Scan for the cell matching the given text and deliver its [X, Y] coordinate at center. 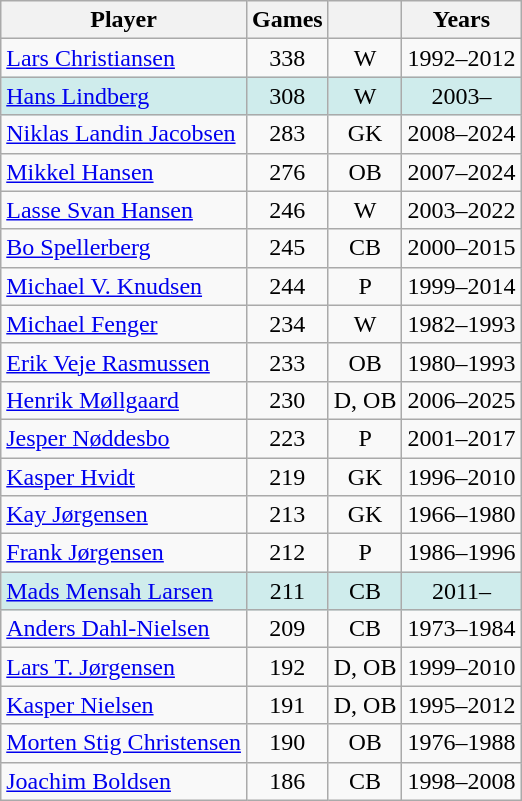
1999–2010 [462, 667]
223 [287, 438]
276 [287, 172]
308 [287, 96]
Frank Jørgensen [124, 553]
Hans Lindberg [124, 96]
1973–1984 [462, 629]
Michael Fenger [124, 324]
Years [462, 20]
Anders Dahl-Nielsen [124, 629]
Morten Stig Christensen [124, 743]
245 [287, 248]
213 [287, 515]
Lasse Svan Hansen [124, 210]
2008–2024 [462, 134]
246 [287, 210]
2011– [462, 591]
338 [287, 58]
Bo Spellerberg [124, 248]
1980–1993 [462, 362]
1986–1996 [462, 553]
244 [287, 286]
230 [287, 400]
Lars T. Jørgensen [124, 667]
2001–2017 [462, 438]
2006–2025 [462, 400]
190 [287, 743]
1976–1988 [462, 743]
1999–2014 [462, 286]
2007–2024 [462, 172]
1998–2008 [462, 781]
191 [287, 705]
233 [287, 362]
1996–2010 [462, 477]
1995–2012 [462, 705]
Erik Veje Rasmussen [124, 362]
1992–2012 [462, 58]
2003–2022 [462, 210]
234 [287, 324]
2003– [462, 96]
283 [287, 134]
192 [287, 667]
Player [124, 20]
Kay Jørgensen [124, 515]
1982–1993 [462, 324]
209 [287, 629]
Mikkel Hansen [124, 172]
Lars Christiansen [124, 58]
219 [287, 477]
1966–1980 [462, 515]
Kasper Nielsen [124, 705]
Mads Mensah Larsen [124, 591]
Jesper Nøddesbo [124, 438]
Kasper Hvidt [124, 477]
2000–2015 [462, 248]
Joachim Boldsen [124, 781]
186 [287, 781]
212 [287, 553]
Games [287, 20]
Henrik Møllgaard [124, 400]
Niklas Landin Jacobsen [124, 134]
Michael V. Knudsen [124, 286]
211 [287, 591]
